Scan for the cell matching the given text and deliver its (X, Y) coordinate at center. 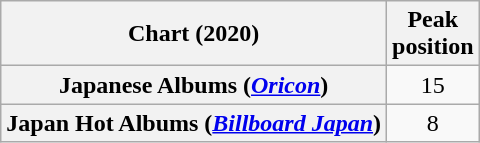
8 (433, 123)
Chart (2020) (194, 34)
Japan Hot Albums (Billboard Japan) (194, 123)
Japanese Albums (Oricon) (194, 85)
Peakposition (433, 34)
15 (433, 85)
